Search for the cell housing the specified text and yield its [X, Y] center coordinate. 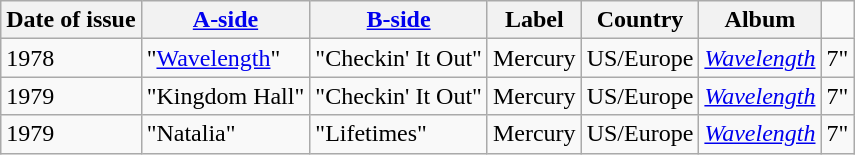
1978 [71, 58]
A-side [226, 20]
"Kingdom Hall" [226, 96]
Country [640, 20]
Date of issue [71, 20]
"Lifetimes" [399, 134]
Album [760, 20]
Label [534, 20]
B-side [399, 20]
"Wavelength" [226, 58]
"Natalia" [226, 134]
